Locate the cell with the specified text and output its [x, y] center coordinate. 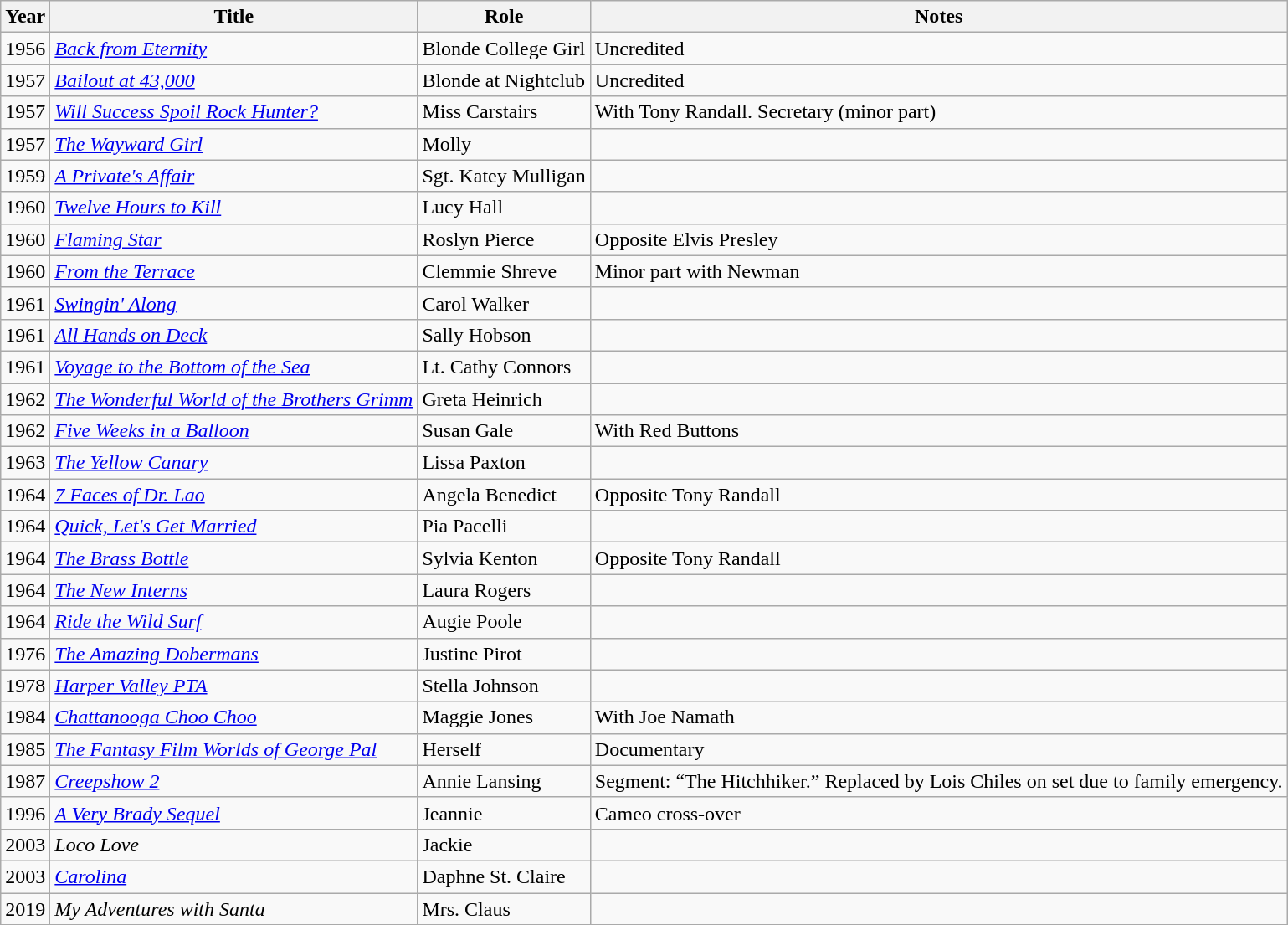
Sylvia Kenton [504, 558]
Loco Love [234, 845]
With Red Buttons [939, 431]
Molly [504, 144]
Creepshow 2 [234, 781]
Clemmie Shreve [504, 271]
Ride the Wild Surf [234, 622]
Lt. Cathy Connors [504, 367]
Flaming Star [234, 239]
Angela Benedict [504, 495]
1959 [25, 176]
Annie Lansing [504, 781]
Year [25, 17]
2019 [25, 908]
Daphne St. Claire [504, 876]
Bailout at 43,000 [234, 80]
The New Interns [234, 590]
Roslyn Pierce [504, 239]
Blonde at Nightclub [504, 80]
1976 [25, 654]
Opposite Elvis Presley [939, 239]
The Amazing Dobermans [234, 654]
Mrs. Claus [504, 908]
Harper Valley PTA [234, 686]
Susan Gale [504, 431]
1985 [25, 749]
Carol Walker [504, 303]
Jackie [504, 845]
Herself [504, 749]
1987 [25, 781]
1984 [25, 717]
Will Success Spoil Rock Hunter? [234, 112]
Title [234, 17]
7 Faces of Dr. Lao [234, 495]
The Brass Bottle [234, 558]
Quick, Let's Get Married [234, 527]
Documentary [939, 749]
Stella Johnson [504, 686]
Minor part with Newman [939, 271]
Augie Poole [504, 622]
The Yellow Canary [234, 463]
A Private's Affair [234, 176]
Voyage to the Bottom of the Sea [234, 367]
With Tony Randall. Secretary (minor part) [939, 112]
1996 [25, 813]
Five Weeks in a Balloon [234, 431]
The Wonderful World of the Brothers Grimm [234, 399]
The Fantasy Film Worlds of George Pal [234, 749]
Cameo cross-over [939, 813]
All Hands on Deck [234, 335]
Sally Hobson [504, 335]
Segment: “The Hitchhiker.” Replaced by Lois Chiles on set due to family emergency. [939, 781]
Blonde College Girl [504, 49]
Jeannie [504, 813]
Carolina [234, 876]
1963 [25, 463]
Back from Eternity [234, 49]
Greta Heinrich [504, 399]
Miss Carstairs [504, 112]
The Wayward Girl [234, 144]
A Very Brady Sequel [234, 813]
Sgt. Katey Mulligan [504, 176]
Lissa Paxton [504, 463]
From the Terrace [234, 271]
Pia Pacelli [504, 527]
Role [504, 17]
Twelve Hours to Kill [234, 208]
Justine Pirot [504, 654]
Notes [939, 17]
With Joe Namath [939, 717]
Maggie Jones [504, 717]
Laura Rogers [504, 590]
1956 [25, 49]
Lucy Hall [504, 208]
Chattanooga Choo Choo [234, 717]
1978 [25, 686]
My Adventures with Santa [234, 908]
Swingin' Along [234, 303]
